Determine the (x, y) coordinate at the center of the cell enclosing the given text.  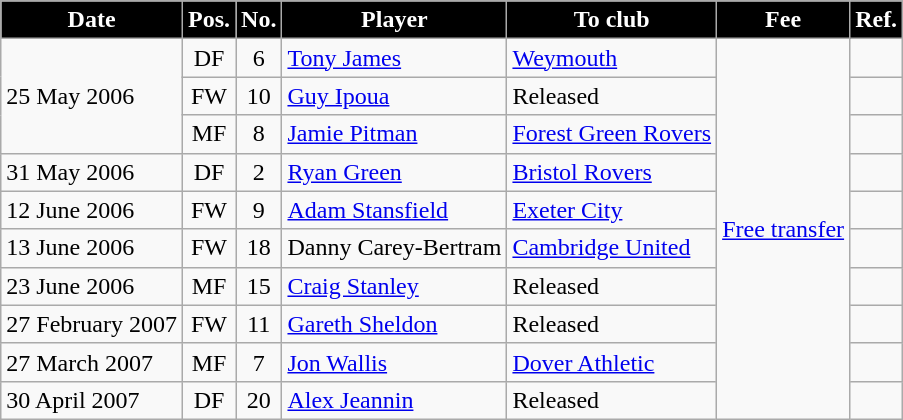
No. (259, 20)
Bristol Rovers (612, 172)
9 (259, 210)
Tony James (394, 58)
10 (259, 96)
13 June 2006 (92, 248)
15 (259, 286)
Pos. (208, 20)
Free transfer (784, 230)
Ref. (876, 20)
Fee (784, 20)
8 (259, 134)
31 May 2006 (92, 172)
27 March 2007 (92, 362)
18 (259, 248)
12 June 2006 (92, 210)
Date (92, 20)
Player (394, 20)
Adam Stansfield (394, 210)
7 (259, 362)
To club (612, 20)
Dover Athletic (612, 362)
Alex Jeannin (394, 400)
Guy Ipoua (394, 96)
25 May 2006 (92, 96)
Weymouth (612, 58)
Gareth Sheldon (394, 324)
6 (259, 58)
Danny Carey-Bertram (394, 248)
Craig Stanley (394, 286)
Cambridge United (612, 248)
20 (259, 400)
23 June 2006 (92, 286)
Exeter City (612, 210)
Jon Wallis (394, 362)
11 (259, 324)
30 April 2007 (92, 400)
27 February 2007 (92, 324)
Forest Green Rovers (612, 134)
Ryan Green (394, 172)
2 (259, 172)
Jamie Pitman (394, 134)
